For the text-containing cell, return its midpoint in (x, y) coordinate format. 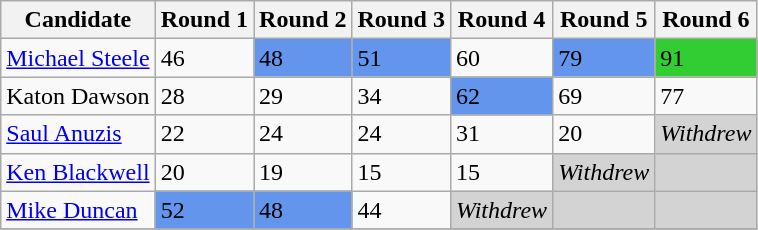
Round 5 (604, 20)
51 (401, 58)
Saul Anuzis (78, 134)
44 (401, 210)
29 (303, 96)
34 (401, 96)
Round 4 (501, 20)
Round 2 (303, 20)
Candidate (78, 20)
Mike Duncan (78, 210)
91 (706, 58)
19 (303, 172)
79 (604, 58)
60 (501, 58)
28 (204, 96)
52 (204, 210)
Round 6 (706, 20)
62 (501, 96)
Michael Steele (78, 58)
Katon Dawson (78, 96)
46 (204, 58)
69 (604, 96)
Ken Blackwell (78, 172)
Round 1 (204, 20)
77 (706, 96)
Round 3 (401, 20)
31 (501, 134)
22 (204, 134)
